Search for the cell housing the specified text and yield its (X, Y) center coordinate. 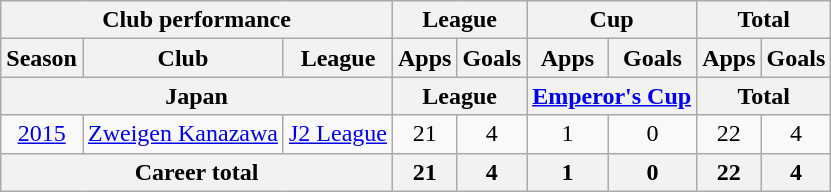
Season (42, 58)
Club (182, 58)
J2 League (338, 134)
Cup (612, 20)
Emperor's Cup (612, 96)
Club performance (197, 20)
Japan (197, 96)
Zweigen Kanazawa (182, 134)
2015 (42, 134)
Career total (197, 172)
